Capture the cell that displays the provided text and extract its (X, Y) central coordinate. 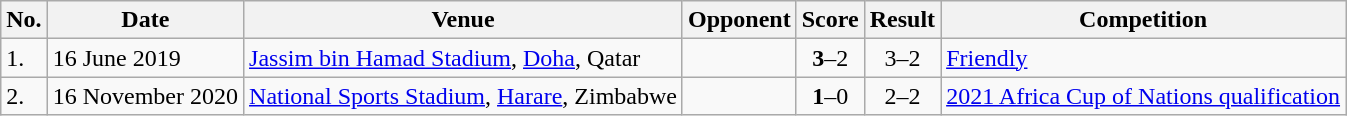
Opponent (739, 20)
16 November 2020 (145, 96)
Result (902, 20)
No. (24, 20)
1–0 (830, 96)
2–2 (902, 96)
2021 Africa Cup of Nations qualification (1144, 96)
16 June 2019 (145, 58)
Jassim bin Hamad Stadium, Doha, Qatar (464, 58)
National Sports Stadium, Harare, Zimbabwe (464, 96)
2. (24, 96)
Venue (464, 20)
Date (145, 20)
Friendly (1144, 58)
Competition (1144, 20)
1. (24, 58)
Score (830, 20)
